For the text-containing cell, return its midpoint in [X, Y] coordinate format. 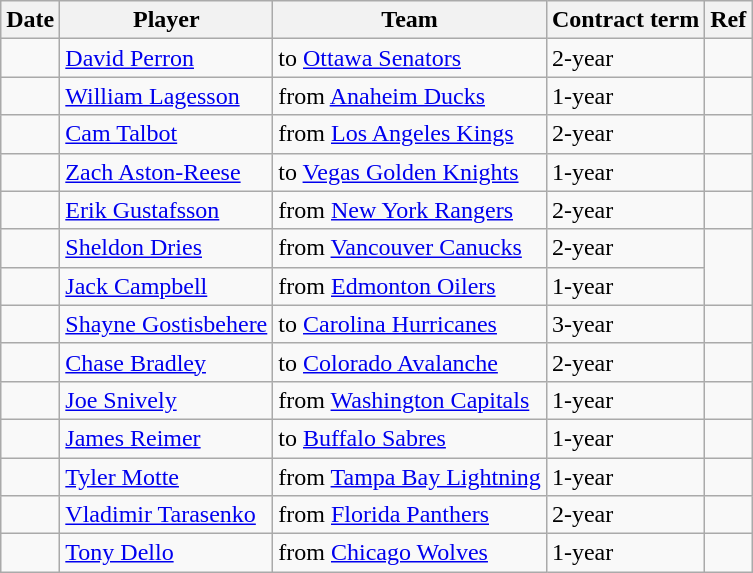
David Perron [166, 58]
3-year [625, 324]
from Tampa Bay Lightning [410, 477]
Date [30, 20]
Tony Dello [166, 553]
James Reimer [166, 438]
from Anaheim Ducks [410, 96]
to Carolina Hurricanes [410, 324]
Zach Aston-Reese [166, 172]
Chase Bradley [166, 362]
to Colorado Avalanche [410, 362]
Erik Gustafsson [166, 210]
Shayne Gostisbehere [166, 324]
to Ottawa Senators [410, 58]
Jack Campbell [166, 286]
to Buffalo Sabres [410, 438]
from Vancouver Canucks [410, 248]
Sheldon Dries [166, 248]
from New York Rangers [410, 210]
Joe Snively [166, 400]
from Washington Capitals [410, 400]
Cam Talbot [166, 134]
from Chicago Wolves [410, 553]
to Vegas Golden Knights [410, 172]
Ref [728, 20]
from Edmonton Oilers [410, 286]
Vladimir Tarasenko [166, 515]
Player [166, 20]
William Lagesson [166, 96]
from Florida Panthers [410, 515]
Tyler Motte [166, 477]
Team [410, 20]
from Los Angeles Kings [410, 134]
Contract term [625, 20]
